Find where the given text appears and provide that cell's center as (X, Y) coordinate. 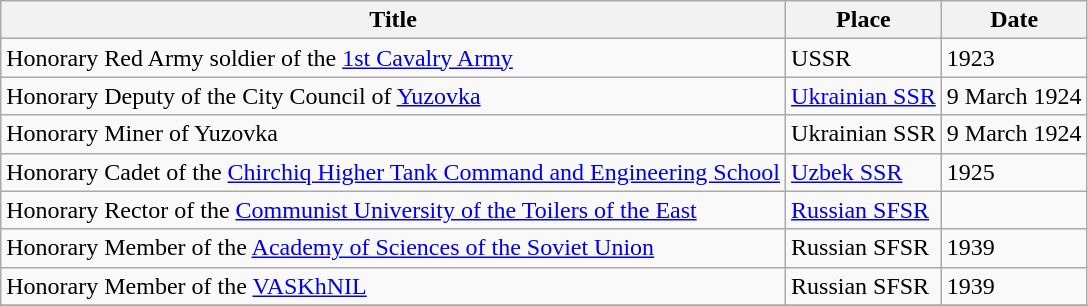
Date (1014, 20)
Honorary Cadet of the Chirchiq Higher Tank Command and Engineering School (394, 172)
Honorary Miner of Yuzovka (394, 134)
Honorary Deputy of the City Council of Yuzovka (394, 96)
USSR (864, 58)
Honorary Member of the Academy of Sciences of the Soviet Union (394, 248)
Place (864, 20)
Uzbek SSR (864, 172)
Honorary Rector of the Communist University of the Toilers of the East (394, 210)
1923 (1014, 58)
1925 (1014, 172)
Honorary Member of the VASKhNIL (394, 286)
Honorary Red Army soldier of the 1st Cavalry Army (394, 58)
Title (394, 20)
